Identify which cell holds the provided text, then report its [X, Y] central coordinate. 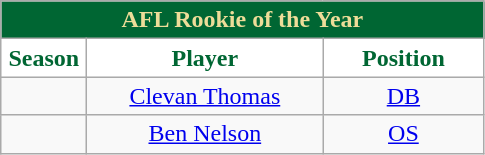
Clevan Thomas [205, 96]
DB [404, 96]
OS [404, 134]
Player [205, 58]
AFL Rookie of the Year [242, 20]
Season [44, 58]
Position [404, 58]
Ben Nelson [205, 134]
